Locate the cell with the specified text and output its [x, y] center coordinate. 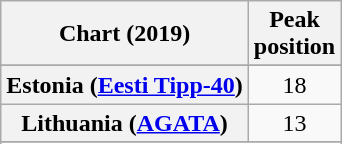
Peakposition [294, 34]
18 [294, 85]
Lithuania (AGATA) [125, 123]
Chart (2019) [125, 34]
Estonia (Eesti Tipp-40) [125, 85]
13 [294, 123]
